Capture the cell that displays the provided text and extract its [x, y] central coordinate. 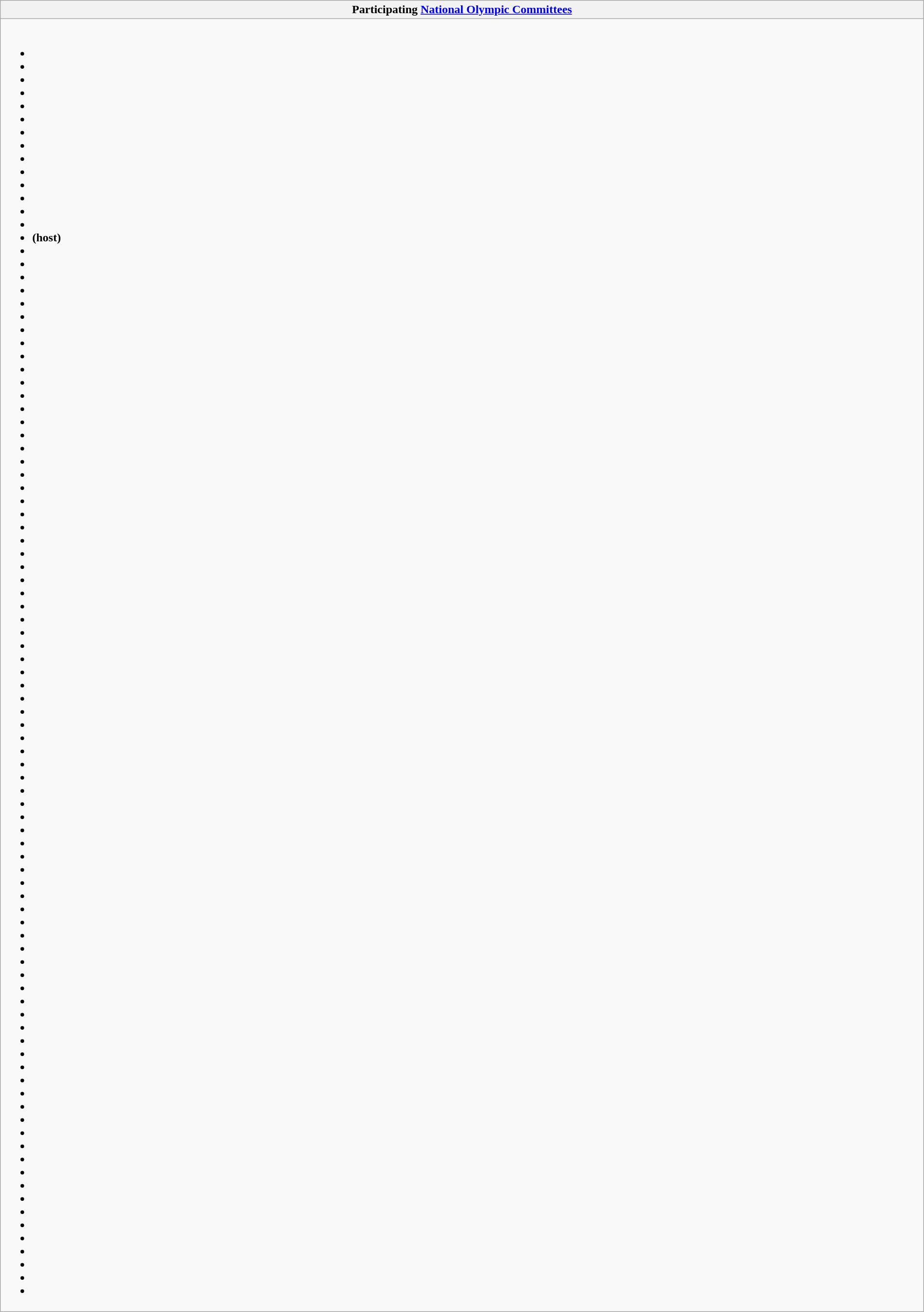
(host) [462, 665]
Participating National Olympic Committees [462, 10]
